Find where the given text appears and provide that cell's center as [X, Y] coordinate. 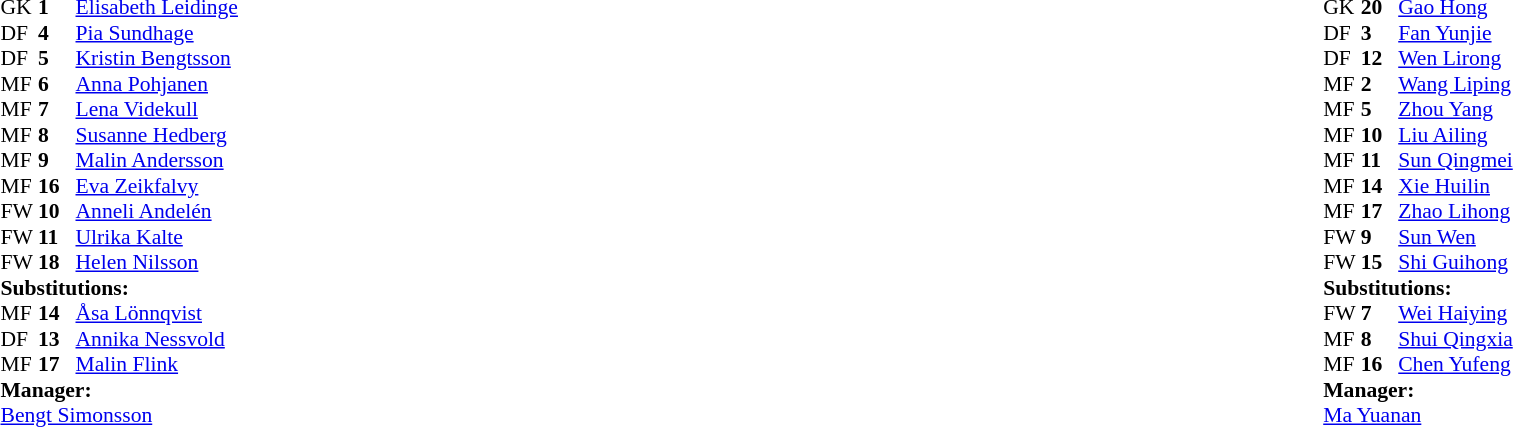
Eva Zeikfalvy [157, 186]
Wen Lirong [1456, 59]
4 [57, 33]
3 [1380, 33]
15 [1380, 263]
Sun Wen [1456, 237]
Zhou Yang [1456, 109]
Ulrika Kalte [157, 237]
Kristin Bengtsson [157, 59]
18 [57, 263]
2 [1380, 84]
Xie Huilin [1456, 186]
Anna Pohjanen [157, 84]
Malin Flink [157, 365]
Fan Yunjie [1456, 33]
Sun Qingmei [1456, 161]
Helen Nilsson [157, 263]
Wei Haiying [1456, 313]
Anneli Andelén [157, 211]
Chen Yufeng [1456, 365]
Liu Ailing [1456, 135]
Annika Nessvold [157, 339]
Lena Videkull [157, 109]
Shui Qingxia [1456, 339]
Åsa Lönnqvist [157, 313]
Zhao Lihong [1456, 211]
6 [57, 84]
12 [1380, 59]
13 [57, 339]
Pia Sundhage [157, 33]
Wang Liping [1456, 84]
Shi Guihong [1456, 263]
Malin Andersson [157, 161]
Susanne Hedberg [157, 135]
